Output the [X, Y] coordinate of the center of the cell containing the given text.  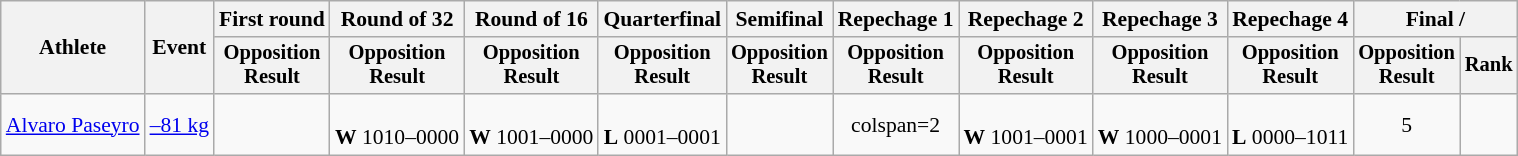
Final / [1435, 19]
L 0001–0001 [662, 124]
–81 kg [180, 124]
L 0000–1011 [1290, 124]
Semifinal [780, 19]
Athlete [73, 48]
Alvaro Paseyro [73, 124]
Round of 32 [397, 19]
W 1001–0000 [531, 124]
W 1001–0001 [1025, 124]
Repechage 3 [1160, 19]
Repechage 4 [1290, 19]
Quarterfinal [662, 19]
Repechage 2 [1025, 19]
First round [272, 19]
W 1010–0000 [397, 124]
colspan=2 [896, 124]
W 1000–0001 [1160, 124]
Event [180, 48]
Repechage 1 [896, 19]
Round of 16 [531, 19]
Rank [1489, 66]
5 [1406, 124]
